Capture the cell that displays the provided text and extract its [x, y] central coordinate. 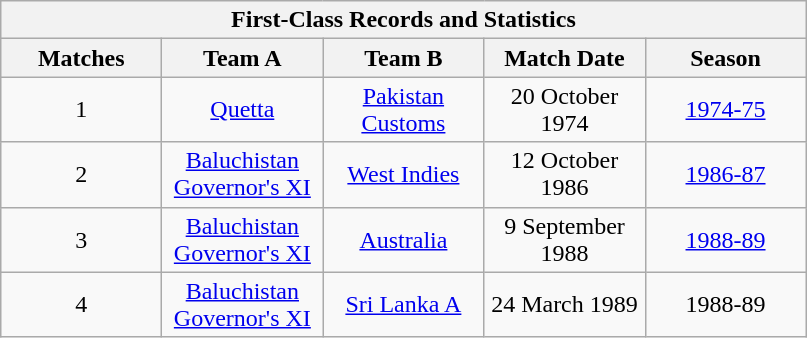
Quetta [242, 110]
Australia [404, 240]
Pakistan Customs [404, 110]
1986-87 [726, 174]
9 September 1988 [564, 240]
4 [82, 304]
24 March 1989 [564, 304]
3 [82, 240]
Matches [82, 58]
1974-75 [726, 110]
West Indies [404, 174]
Team A [242, 58]
20 October 1974 [564, 110]
Team B [404, 58]
Match Date [564, 58]
First-Class Records and Statistics [404, 20]
Sri Lanka A [404, 304]
2 [82, 174]
1 [82, 110]
12 October 1986 [564, 174]
Season [726, 58]
